Provide the (X, Y) coordinate of the cell's center where the given text is located.  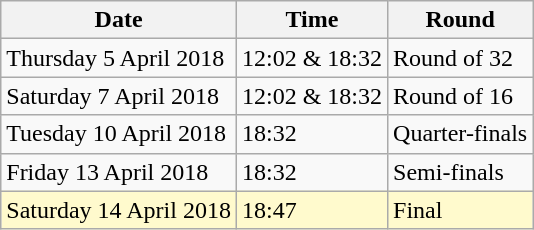
Quarter-finals (460, 134)
Semi-finals (460, 172)
18:47 (312, 210)
Tuesday 10 April 2018 (119, 134)
Saturday 14 April 2018 (119, 210)
Round of 16 (460, 96)
Date (119, 20)
Thursday 5 April 2018 (119, 58)
Round of 32 (460, 58)
Round (460, 20)
Time (312, 20)
Final (460, 210)
Friday 13 April 2018 (119, 172)
Saturday 7 April 2018 (119, 96)
